Identify which cell holds the provided text, then report its (x, y) central coordinate. 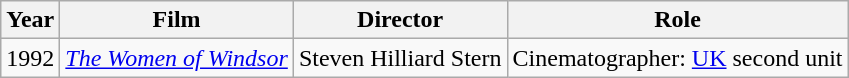
Steven Hilliard Stern (400, 58)
1992 (30, 58)
Director (400, 20)
Cinematographer: UK second unit (678, 58)
Film (177, 20)
Role (678, 20)
The Women of Windsor (177, 58)
Year (30, 20)
